Return the (X, Y) coordinate for the center point of the cell that contains the specified text.  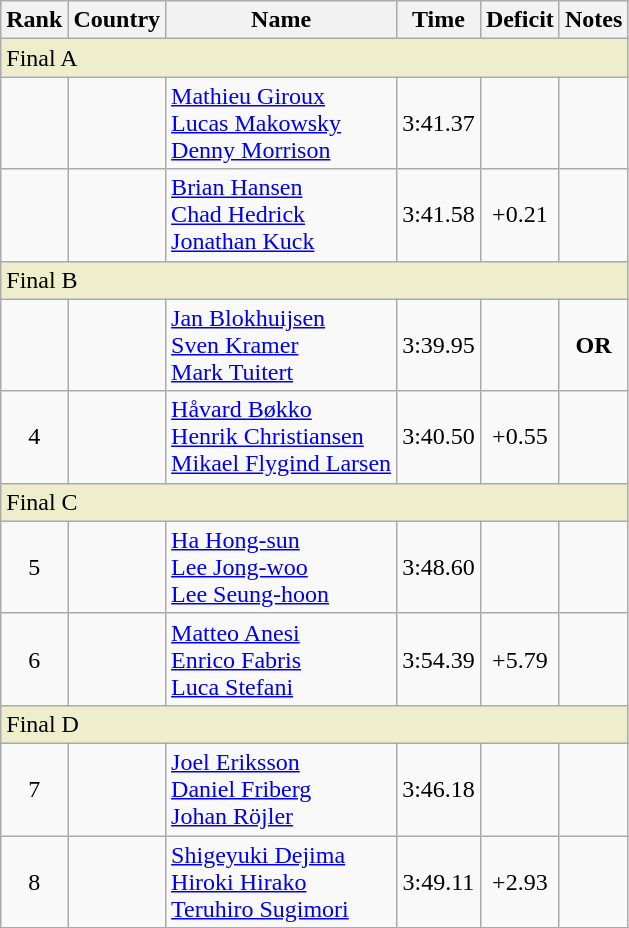
3:48.60 (439, 567)
3:39.95 (439, 345)
Mathieu GirouxLucas MakowskyDenny Morrison (282, 123)
Joel ErikssonDaniel FribergJohan Röjler (282, 789)
4 (34, 437)
OR (593, 345)
3:46.18 (439, 789)
8 (34, 882)
3:40.50 (439, 437)
Jan BlokhuijsenSven KramerMark Tuitert (282, 345)
Time (439, 20)
Country (117, 20)
5 (34, 567)
Final C (314, 502)
3:41.37 (439, 123)
Final B (314, 280)
+0.21 (520, 215)
6 (34, 659)
7 (34, 789)
Final A (314, 58)
Final D (314, 724)
+0.55 (520, 437)
Rank (34, 20)
3:49.11 (439, 882)
Notes (593, 20)
Shigeyuki DejimaHiroki Hirako Teruhiro Sugimori (282, 882)
Håvard BøkkoHenrik Christiansen Mikael Flygind Larsen (282, 437)
Name (282, 20)
+2.93 (520, 882)
Brian HansenChad HedrickJonathan Kuck (282, 215)
Deficit (520, 20)
3:41.58 (439, 215)
+5.79 (520, 659)
Ha Hong-sunLee Jong-wooLee Seung-hoon (282, 567)
Matteo AnesiEnrico Fabris Luca Stefani (282, 659)
3:54.39 (439, 659)
